Return the [x, y] coordinate for the center point of the cell that contains the specified text.  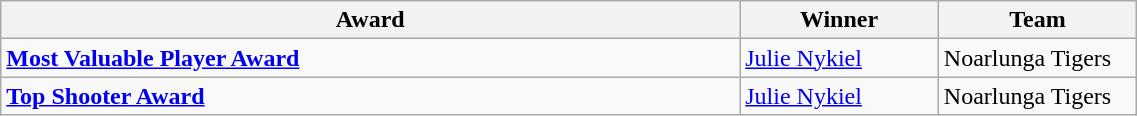
Top Shooter Award [370, 96]
Most Valuable Player Award [370, 58]
Team [1038, 20]
Award [370, 20]
Winner [840, 20]
